Search for the cell housing the specified text and yield its (x, y) center coordinate. 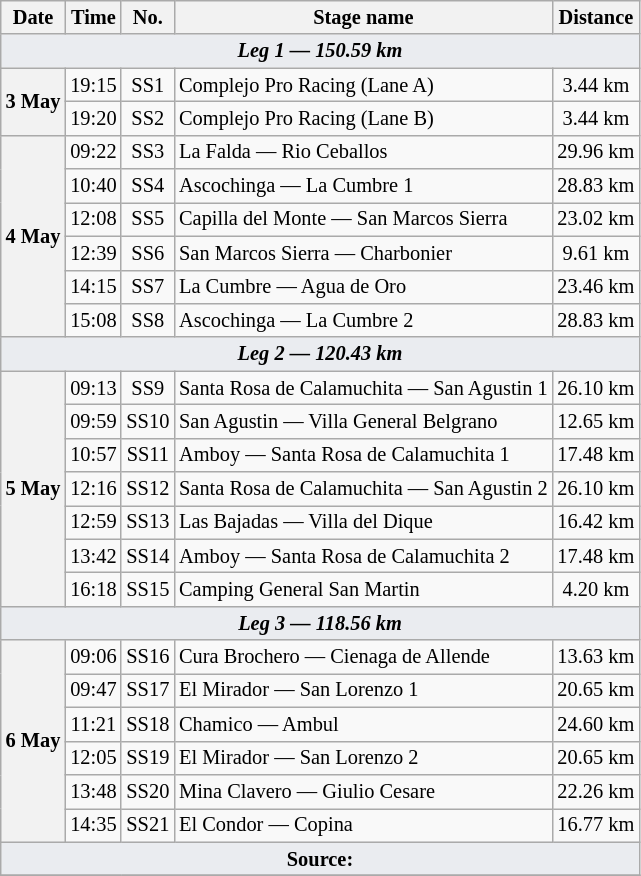
16.42 km (596, 522)
14:15 (93, 287)
Chamico — Ambul (363, 724)
Mina Clavero — Giulio Cesare (363, 791)
SS6 (148, 253)
13.63 km (596, 657)
19:15 (93, 85)
10:40 (93, 186)
16:18 (93, 589)
Leg 2 — 120.43 km (320, 354)
SS17 (148, 690)
Amboy — Santa Rosa de Calamuchita 2 (363, 556)
SS19 (148, 758)
SS10 (148, 421)
SS11 (148, 455)
Distance (596, 17)
10:57 (93, 455)
19:20 (93, 118)
SS13 (148, 522)
SS3 (148, 152)
12:39 (93, 253)
4.20 km (596, 589)
Amboy — Santa Rosa de Calamuchita 1 (363, 455)
29.96 km (596, 152)
12.65 km (596, 421)
09:06 (93, 657)
9.61 km (596, 253)
SS12 (148, 489)
3 May (34, 102)
SS20 (148, 791)
5 May (34, 489)
16.77 km (596, 825)
SS16 (148, 657)
La Falda — Rio Ceballos (363, 152)
SS8 (148, 320)
12:59 (93, 522)
13:42 (93, 556)
SS2 (148, 118)
El Condor — Copina (363, 825)
09:47 (93, 690)
15:08 (93, 320)
No. (148, 17)
12:16 (93, 489)
13:48 (93, 791)
Santa Rosa de Calamuchita — San Agustin 1 (363, 388)
Camping General San Martin (363, 589)
Source: (320, 859)
SS9 (148, 388)
Ascochinga — La Cumbre 2 (363, 320)
El Mirador — San Lorenzo 1 (363, 690)
23.46 km (596, 287)
12:08 (93, 219)
Leg 3 — 118.56 km (320, 623)
SS7 (148, 287)
Santa Rosa de Calamuchita — San Agustin 2 (363, 489)
24.60 km (596, 724)
Ascochinga — La Cumbre 1 (363, 186)
23.02 km (596, 219)
11:21 (93, 724)
12:05 (93, 758)
4 May (34, 236)
Complejo Pro Racing (Lane B) (363, 118)
09:13 (93, 388)
SS4 (148, 186)
SS14 (148, 556)
SS21 (148, 825)
Leg 1 — 150.59 km (320, 51)
SS18 (148, 724)
El Mirador — San Lorenzo 2 (363, 758)
Las Bajadas — Villa del Dique (363, 522)
SS15 (148, 589)
San Marcos Sierra — Charbonier (363, 253)
14:35 (93, 825)
Time (93, 17)
22.26 km (596, 791)
Stage name (363, 17)
SS1 (148, 85)
6 May (34, 741)
La Cumbre — Agua de Oro (363, 287)
SS5 (148, 219)
San Agustin — Villa General Belgrano (363, 421)
09:22 (93, 152)
Cura Brochero — Cienaga de Allende (363, 657)
09:59 (93, 421)
Complejo Pro Racing (Lane A) (363, 85)
Capilla del Monte — San Marcos Sierra (363, 219)
Date (34, 17)
